Detect which cell encompasses the target text, then output its [x, y] center coordinate. 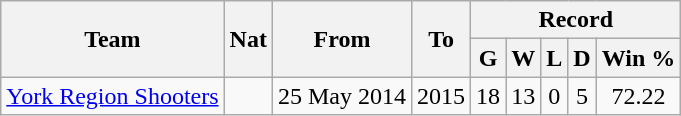
L [554, 58]
Win % [638, 58]
Nat [248, 39]
72.22 [638, 96]
0 [554, 96]
13 [524, 96]
From [342, 39]
W [524, 58]
Record [576, 20]
D [582, 58]
Team [112, 39]
York Region Shooters [112, 96]
To [442, 39]
18 [488, 96]
2015 [442, 96]
5 [582, 96]
G [488, 58]
25 May 2014 [342, 96]
